Determine the [x, y] coordinate at the center of the cell enclosing the given text.  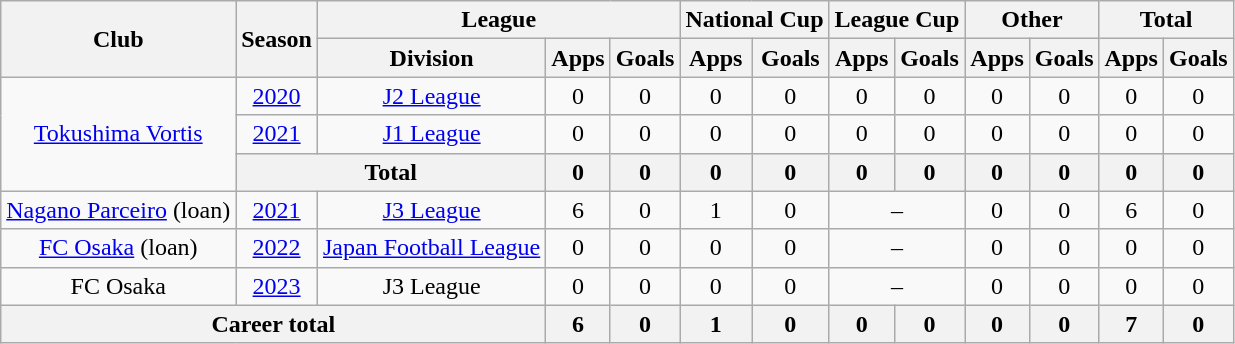
Nagano Parceiro (loan) [118, 210]
Season [277, 39]
2022 [277, 248]
Tokushima Vortis [118, 134]
Japan Football League [431, 248]
7 [1131, 324]
FC Osaka (loan) [118, 248]
Club [118, 39]
J2 League [431, 96]
2020 [277, 96]
2023 [277, 286]
J1 League [431, 134]
League Cup [897, 20]
League [498, 20]
Division [431, 58]
Other [1032, 20]
Career total [274, 324]
FC Osaka [118, 286]
National Cup [754, 20]
